Search for the cell housing the specified text and yield its (x, y) center coordinate. 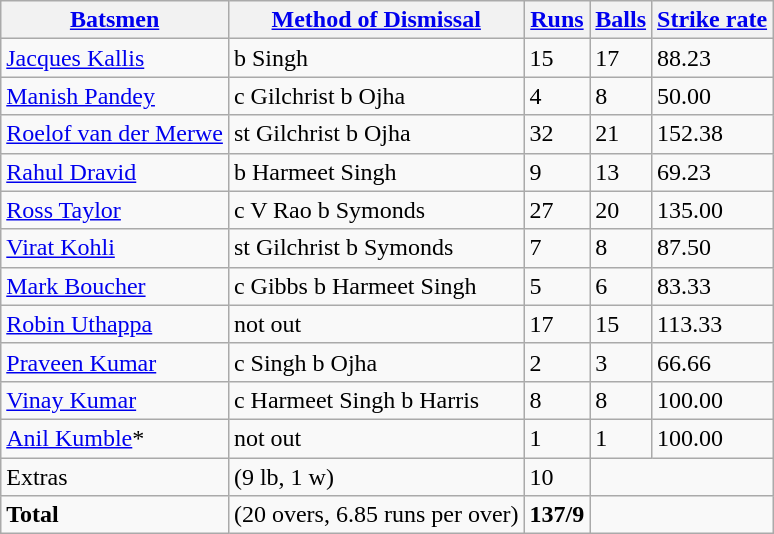
Runs (557, 20)
27 (557, 210)
3 (621, 362)
(20 overs, 6.85 runs per over) (376, 515)
6 (621, 286)
st Gilchrist b Symonds (376, 248)
Mark Boucher (115, 286)
Balls (621, 20)
66.66 (712, 362)
32 (557, 134)
137/9 (557, 515)
113.33 (712, 324)
Batsmen (115, 20)
88.23 (712, 58)
Jacques Kallis (115, 58)
Manish Pandey (115, 96)
13 (621, 172)
50.00 (712, 96)
4 (557, 96)
10 (557, 477)
(9 lb, 1 w) (376, 477)
c Gilchrist b Ojha (376, 96)
Praveen Kumar (115, 362)
Robin Uthappa (115, 324)
20 (621, 210)
83.33 (712, 286)
Strike rate (712, 20)
Roelof van der Merwe (115, 134)
c Gibbs b Harmeet Singh (376, 286)
st Gilchrist b Ojha (376, 134)
5 (557, 286)
c Harmeet Singh b Harris (376, 400)
9 (557, 172)
87.50 (712, 248)
135.00 (712, 210)
Total (115, 515)
Ross Taylor (115, 210)
152.38 (712, 134)
Extras (115, 477)
Method of Dismissal (376, 20)
Rahul Dravid (115, 172)
7 (557, 248)
69.23 (712, 172)
2 (557, 362)
21 (621, 134)
b Harmeet Singh (376, 172)
b Singh (376, 58)
Vinay Kumar (115, 400)
Anil Kumble* (115, 438)
c V Rao b Symonds (376, 210)
Virat Kohli (115, 248)
c Singh b Ojha (376, 362)
